Scan for the cell matching the given text and deliver its [x, y] coordinate at center. 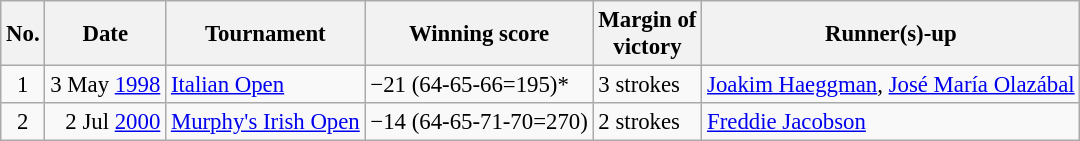
Murphy's Irish Open [266, 122]
Freddie Jacobson [891, 122]
3 May 1998 [106, 85]
1 [23, 85]
2 [23, 122]
Runner(s)-up [891, 34]
Margin ofvictory [648, 34]
−14 (64-65-71-70=270) [479, 122]
Date [106, 34]
No. [23, 34]
Tournament [266, 34]
−21 (64-65-66=195)* [479, 85]
Joakim Haeggman, José María Olazábal [891, 85]
2 Jul 2000 [106, 122]
Winning score [479, 34]
Italian Open [266, 85]
3 strokes [648, 85]
2 strokes [648, 122]
